Locate the cell with the specified text and output its (X, Y) center coordinate. 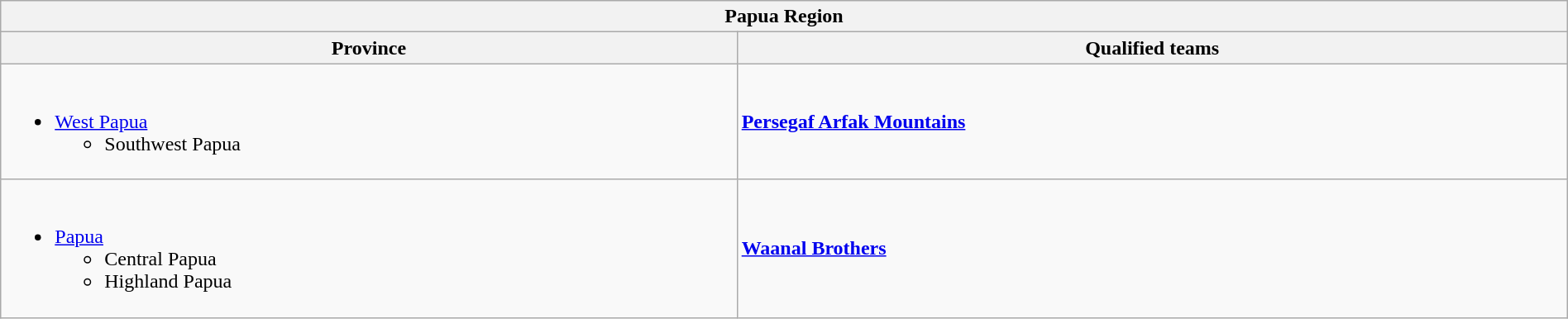
Waanal Brothers (1152, 248)
Papua Central Papua Highland Papua (369, 248)
Province (369, 48)
West Papua Southwest Papua (369, 121)
Persegaf Arfak Mountains (1152, 121)
Qualified teams (1152, 48)
Papua Region (784, 17)
